Extract the [x, y] coordinate from the center of the cell holding the provided text.  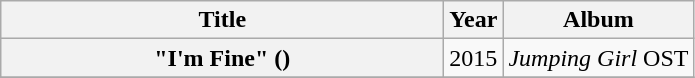
2015 [474, 58]
"I'm Fine" () [222, 58]
Title [222, 20]
Album [598, 20]
Jumping Girl OST [598, 58]
Year [474, 20]
